Output the (X, Y) coordinate of the center of the cell containing the given text.  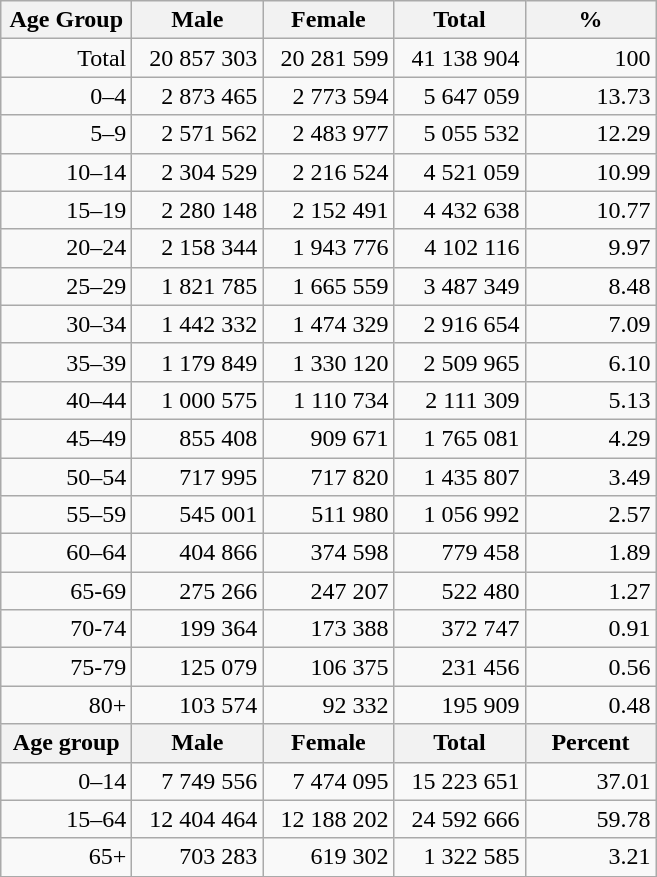
25–29 (66, 286)
619 302 (328, 857)
2 216 524 (328, 172)
30–34 (66, 324)
195 909 (460, 705)
65+ (66, 857)
1.27 (590, 591)
1 442 332 (198, 324)
10.99 (590, 172)
5 055 532 (460, 134)
3 487 349 (460, 286)
12.29 (590, 134)
125 079 (198, 667)
2 509 965 (460, 362)
3.49 (590, 477)
20–24 (66, 248)
24 592 666 (460, 819)
0–14 (66, 781)
Age Group (66, 20)
5.13 (590, 400)
1.89 (590, 553)
404 866 (198, 553)
717 820 (328, 477)
1 179 849 (198, 362)
Percent (590, 743)
1 435 807 (460, 477)
1 943 776 (328, 248)
6.10 (590, 362)
779 458 (460, 553)
2 304 529 (198, 172)
65-69 (66, 591)
12 404 464 (198, 819)
1 322 585 (460, 857)
7.09 (590, 324)
2 483 977 (328, 134)
0.91 (590, 629)
1 000 575 (198, 400)
3.21 (590, 857)
1 474 329 (328, 324)
4.29 (590, 438)
7 749 556 (198, 781)
703 283 (198, 857)
10–14 (66, 172)
37.01 (590, 781)
20 857 303 (198, 58)
372 747 (460, 629)
1 821 785 (198, 286)
5–9 (66, 134)
106 375 (328, 667)
70-74 (66, 629)
45–49 (66, 438)
0–4 (66, 96)
20 281 599 (328, 58)
50–54 (66, 477)
1 056 992 (460, 515)
2 916 654 (460, 324)
% (590, 20)
12 188 202 (328, 819)
5 647 059 (460, 96)
2 571 562 (198, 134)
1 665 559 (328, 286)
1 330 120 (328, 362)
100 (590, 58)
103 574 (198, 705)
275 266 (198, 591)
1 110 734 (328, 400)
80+ (66, 705)
4 521 059 (460, 172)
717 995 (198, 477)
Age group (66, 743)
55–59 (66, 515)
2 280 148 (198, 210)
10.77 (590, 210)
41 138 904 (460, 58)
75-79 (66, 667)
2 773 594 (328, 96)
15 223 651 (460, 781)
231 456 (460, 667)
1 765 081 (460, 438)
247 207 (328, 591)
199 364 (198, 629)
35–39 (66, 362)
4 432 638 (460, 210)
40–44 (66, 400)
92 332 (328, 705)
2 111 309 (460, 400)
9.97 (590, 248)
2 158 344 (198, 248)
2 873 465 (198, 96)
522 480 (460, 591)
173 388 (328, 629)
4 102 116 (460, 248)
7 474 095 (328, 781)
2 152 491 (328, 210)
855 408 (198, 438)
2.57 (590, 515)
13.73 (590, 96)
59.78 (590, 819)
0.56 (590, 667)
0.48 (590, 705)
60–64 (66, 553)
15–19 (66, 210)
15–64 (66, 819)
8.48 (590, 286)
909 671 (328, 438)
511 980 (328, 515)
545 001 (198, 515)
374 598 (328, 553)
